Pinpoint the cell where the given text exists, returning its [x, y] midpoint coordinate. 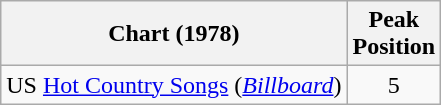
Chart (1978) [174, 34]
PeakPosition [394, 34]
5 [394, 85]
US Hot Country Songs (Billboard) [174, 85]
